Identify which cell holds the provided text, then report its [X, Y] central coordinate. 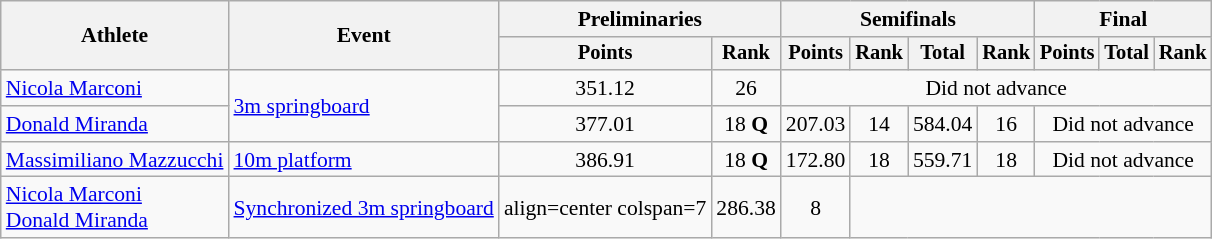
Event [363, 36]
Massimiliano Mazzucchi [115, 160]
351.12 [605, 88]
Preliminaries [640, 19]
Nicola Marconi [115, 88]
14 [879, 124]
584.04 [942, 124]
286.38 [746, 208]
Final [1124, 19]
26 [746, 88]
Donald Miranda [115, 124]
8 [816, 208]
16 [1006, 124]
Synchronized 3m springboard [363, 208]
172.80 [816, 160]
align=center colspan=7 [605, 208]
3m springboard [363, 106]
377.01 [605, 124]
207.03 [816, 124]
559.71 [942, 160]
Nicola Marconi Donald Miranda [115, 208]
Athlete [115, 36]
10m platform [363, 160]
Semifinals [908, 19]
386.91 [605, 160]
